For the text-containing cell, return its midpoint in [X, Y] coordinate format. 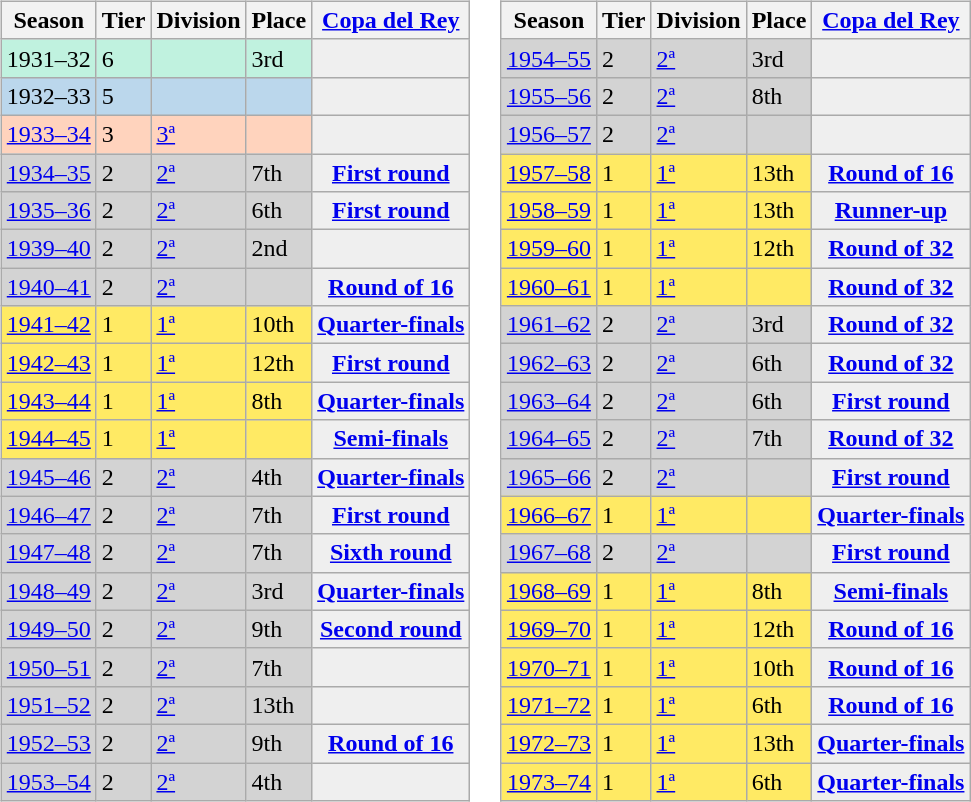
1944–45 [48, 439]
1963–64 [548, 401]
1959–60 [548, 249]
1956–57 [548, 134]
1947–48 [48, 553]
1955–56 [548, 96]
1933–34 [48, 134]
1954–55 [548, 58]
1934–35 [48, 173]
1967–68 [548, 553]
1948–49 [48, 591]
1953–54 [48, 781]
1946–47 [48, 515]
1962–63 [548, 363]
Sixth round [391, 553]
1970–71 [548, 667]
3 [124, 134]
5 [124, 96]
1968–69 [548, 591]
1943–44 [48, 401]
2nd [279, 249]
1960–61 [548, 287]
1971–72 [548, 705]
1964–65 [548, 439]
6 [124, 58]
1950–51 [48, 667]
1973–74 [548, 781]
1949–50 [48, 629]
Second round [391, 629]
1935–36 [48, 211]
1932–33 [48, 96]
1957–58 [548, 173]
1958–59 [548, 211]
1951–52 [48, 705]
1972–73 [548, 743]
1939–40 [48, 249]
3ª [198, 134]
1952–53 [48, 743]
1961–62 [548, 325]
1969–70 [548, 629]
1965–66 [548, 477]
1942–43 [48, 363]
Runner-up [891, 211]
1931–32 [48, 58]
1945–46 [48, 477]
1940–41 [48, 287]
1966–67 [548, 515]
1941–42 [48, 325]
